Return (x, y) of the center of cell containing provided text 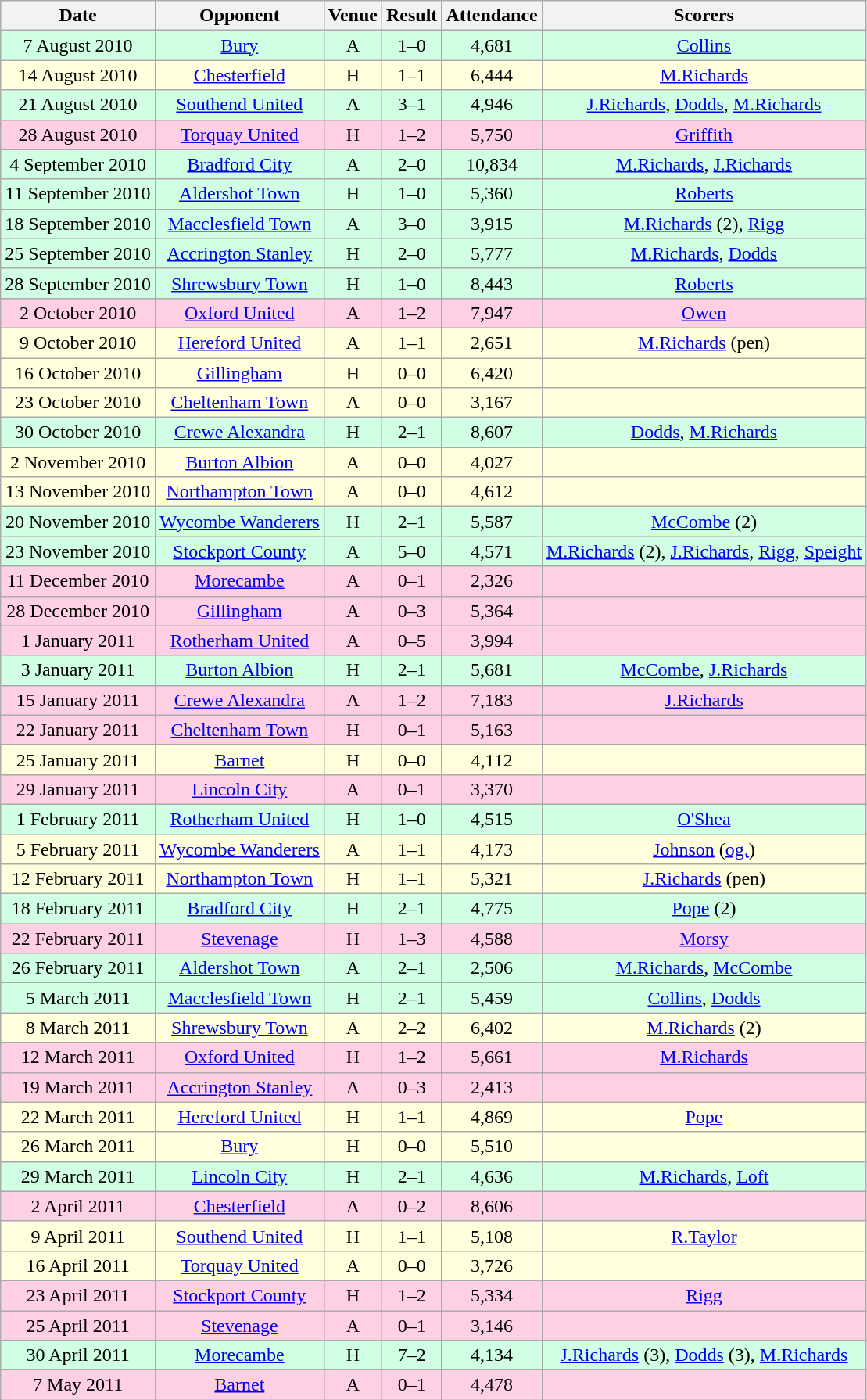
19 March 2011 (78, 1087)
15 January 2011 (78, 700)
22 January 2011 (78, 730)
7,183 (492, 700)
5,777 (492, 253)
4,515 (492, 819)
3–1 (411, 105)
4,869 (492, 1117)
1 January 2011 (78, 641)
4,571 (492, 551)
3,370 (492, 789)
J.Richards (pen) (704, 879)
22 March 2011 (78, 1117)
1–3 (411, 939)
4,588 (492, 939)
Opponent (239, 16)
4,636 (492, 1176)
5,661 (492, 1057)
12 February 2011 (78, 879)
8 March 2011 (78, 1028)
11 December 2010 (78, 581)
5 February 2011 (78, 849)
Dodds, M.Richards (704, 433)
2 April 2011 (78, 1206)
Collins (704, 45)
M.Richards (2), Rigg (704, 224)
5,459 (492, 998)
3,167 (492, 403)
4,681 (492, 45)
Date (78, 16)
30 October 2010 (78, 433)
12 March 2011 (78, 1057)
21 August 2010 (78, 105)
M.Richards (2) (704, 1028)
0–2 (411, 1206)
28 August 2010 (78, 135)
Result (411, 16)
4,946 (492, 105)
7–2 (411, 1355)
3 January 2011 (78, 670)
8,606 (492, 1206)
5,321 (492, 879)
6,444 (492, 75)
3,146 (492, 1326)
9 October 2010 (78, 343)
9 April 2011 (78, 1236)
J.Richards, Dodds, M.Richards (704, 105)
5,510 (492, 1147)
Pope (2) (704, 909)
29 January 2011 (78, 789)
18 September 2010 (78, 224)
M.Richards (2), J.Richards, Rigg, Speight (704, 551)
J.Richards (3), Dodds (3), M.Richards (704, 1355)
O'Shea (704, 819)
4,775 (492, 909)
25 January 2011 (78, 759)
M.Richards, Dodds (704, 253)
1 February 2011 (78, 819)
26 March 2011 (78, 1147)
23 November 2010 (78, 551)
Griffith (704, 135)
M.Richards, McCombe (704, 968)
5,108 (492, 1236)
McCombe (2) (704, 522)
5,364 (492, 611)
25 April 2011 (78, 1326)
3,915 (492, 224)
29 March 2011 (78, 1176)
7,947 (492, 313)
5,587 (492, 522)
Venue (353, 16)
23 April 2011 (78, 1295)
4,112 (492, 759)
M.Richards (pen) (704, 343)
Scorers (704, 16)
Johnson (og.) (704, 849)
McCombe, J.Richards (704, 670)
7 August 2010 (78, 45)
Morsy (704, 939)
6,420 (492, 373)
16 October 2010 (78, 373)
4,173 (492, 849)
M.Richards, Loft (704, 1176)
2,326 (492, 581)
22 February 2011 (78, 939)
3,726 (492, 1265)
M.Richards, J.Richards (704, 164)
2,651 (492, 343)
Rigg (704, 1295)
2–2 (411, 1028)
13 November 2010 (78, 492)
7 May 2011 (78, 1385)
26 February 2011 (78, 968)
2 October 2010 (78, 313)
4,478 (492, 1385)
11 September 2010 (78, 194)
28 December 2010 (78, 611)
30 April 2011 (78, 1355)
0–5 (411, 641)
14 August 2010 (78, 75)
8,443 (492, 283)
2,506 (492, 968)
4,134 (492, 1355)
Pope (704, 1117)
3,994 (492, 641)
2,413 (492, 1087)
5,750 (492, 135)
20 November 2010 (78, 522)
5,334 (492, 1295)
3–0 (411, 224)
Owen (704, 313)
28 September 2010 (78, 283)
5 March 2011 (78, 998)
18 February 2011 (78, 909)
16 April 2011 (78, 1265)
Collins, Dodds (704, 998)
R.Taylor (704, 1236)
23 October 2010 (78, 403)
2 November 2010 (78, 462)
5,360 (492, 194)
J.Richards (704, 700)
5,681 (492, 670)
4,027 (492, 462)
Attendance (492, 16)
10,834 (492, 164)
25 September 2010 (78, 253)
4 September 2010 (78, 164)
8,607 (492, 433)
5–0 (411, 551)
5,163 (492, 730)
4,612 (492, 492)
6,402 (492, 1028)
